Search for the cell housing the specified text and yield its [x, y] center coordinate. 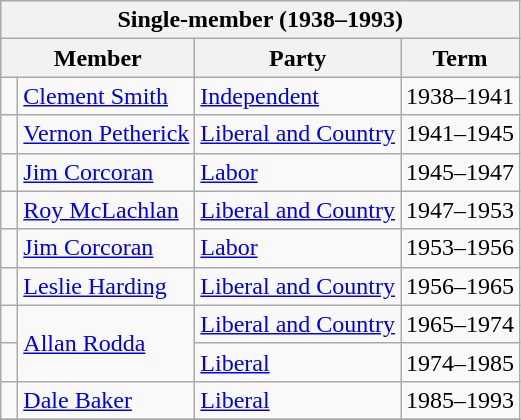
Clement Smith [106, 96]
1974–1985 [460, 362]
Roy McLachlan [106, 210]
Independent [298, 96]
Dale Baker [106, 400]
1956–1965 [460, 286]
1985–1993 [460, 400]
Leslie Harding [106, 286]
1938–1941 [460, 96]
Vernon Petherick [106, 134]
1945–1947 [460, 172]
Party [298, 58]
Member [98, 58]
Term [460, 58]
Single-member (1938–1993) [260, 20]
1941–1945 [460, 134]
1947–1953 [460, 210]
Allan Rodda [106, 343]
1965–1974 [460, 324]
1953–1956 [460, 248]
